Locate the cell with the specified text and output its [x, y] center coordinate. 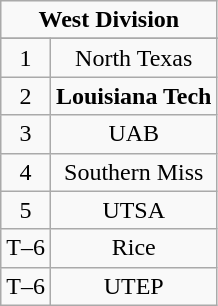
West Division [109, 20]
UTEP [133, 286]
UTSA [133, 210]
North Texas [133, 58]
UAB [133, 134]
Rice [133, 248]
4 [26, 172]
1 [26, 58]
5 [26, 210]
Southern Miss [133, 172]
3 [26, 134]
Louisiana Tech [133, 96]
2 [26, 96]
